Capture the cell that displays the provided text and extract its [X, Y] central coordinate. 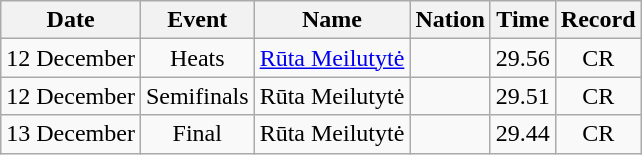
Record [598, 20]
Heats [197, 58]
29.56 [522, 58]
29.44 [522, 134]
29.51 [522, 96]
Name [332, 20]
Event [197, 20]
Date [71, 20]
Time [522, 20]
Final [197, 134]
Nation [450, 20]
13 December [71, 134]
Semifinals [197, 96]
